Extract the [x, y] coordinate from the center of the cell holding the provided text.  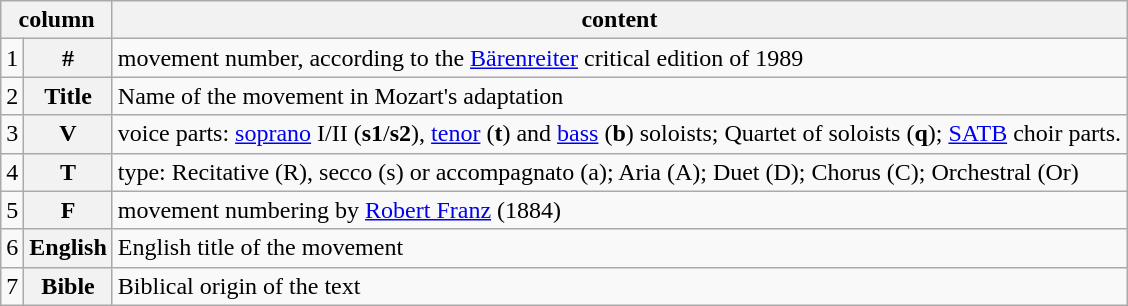
Title [68, 96]
voice parts: soprano I/II (s1/s2), tenor (t) and bass (b) soloists; Quartet of soloists (q); SATB choir parts. [619, 134]
V [68, 134]
# [68, 58]
4 [12, 172]
movement number, according to the Bärenreiter critical edition of 1989 [619, 58]
F [68, 210]
English title of the movement [619, 248]
column [57, 20]
T [68, 172]
7 [12, 286]
5 [12, 210]
Name of the movement in Mozart's adaptation [619, 96]
content [619, 20]
movement numbering by Robert Franz (1884) [619, 210]
English [68, 248]
3 [12, 134]
1 [12, 58]
Bible [68, 286]
2 [12, 96]
Biblical origin of the text [619, 286]
6 [12, 248]
type: Recitative (R), secco (s) or accompagnato (a); Aria (A); Duet (D); Chorus (C); Orchestral (Or) [619, 172]
